Search for the cell housing the specified text and yield its (X, Y) center coordinate. 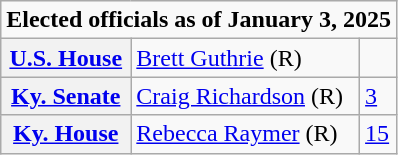
U.S. House (66, 58)
Ky. Senate (66, 96)
Craig Richardson (R) (246, 96)
Elected officials as of January 3, 2025 (199, 20)
Brett Guthrie (R) (246, 58)
Ky. House (66, 134)
3 (378, 96)
Rebecca Raymer (R) (246, 134)
15 (378, 134)
